Extract the (X, Y) coordinate from the center of the cell holding the provided text.  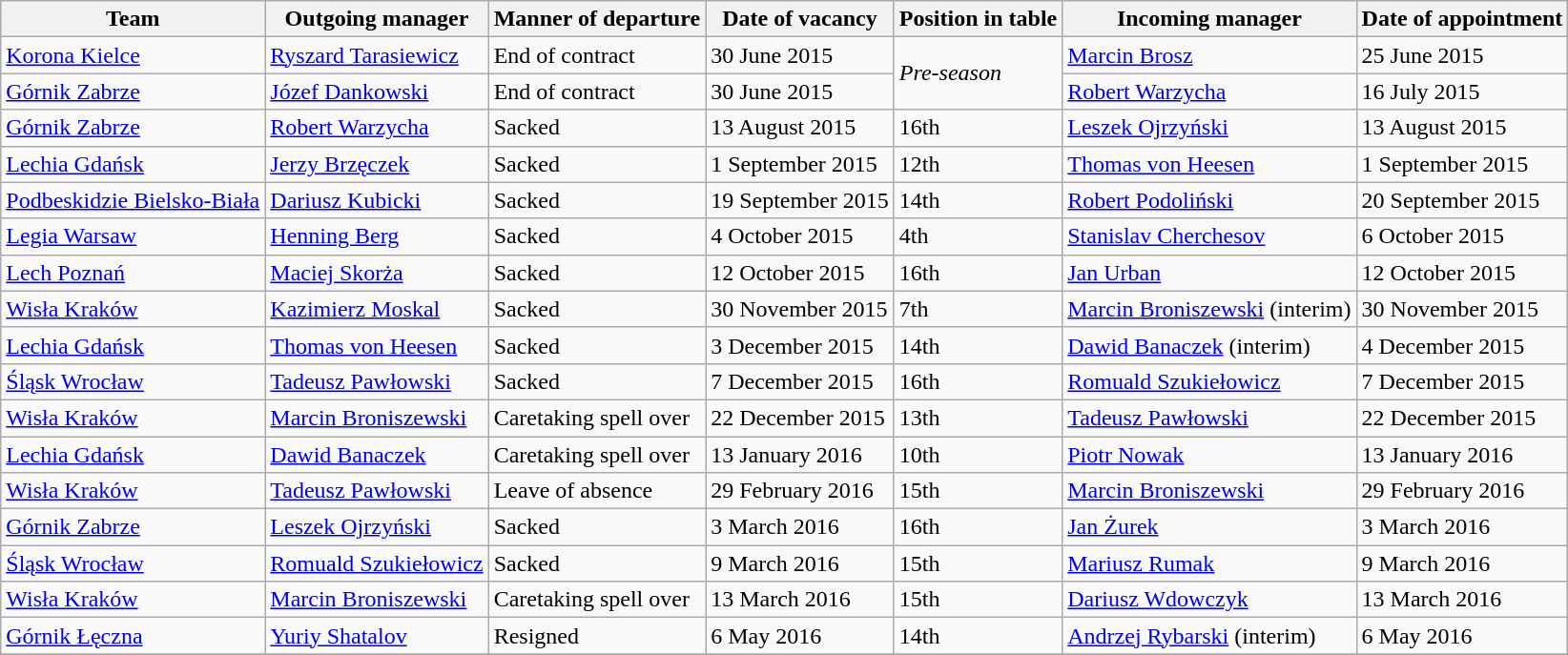
4 October 2015 (800, 236)
Dariusz Kubicki (377, 200)
4 December 2015 (1462, 345)
Mariusz Rumak (1209, 563)
Outgoing manager (377, 19)
Team (134, 19)
Manner of departure (597, 19)
Position in table (978, 19)
Piotr Nowak (1209, 455)
Legia Warsaw (134, 236)
Resigned (597, 636)
12th (978, 164)
Andrzej Rybarski (interim) (1209, 636)
Kazimierz Moskal (377, 309)
Date of vacancy (800, 19)
Dawid Banaczek (interim) (1209, 345)
Dawid Banaczek (377, 455)
Stanislav Cherchesov (1209, 236)
Józef Dankowski (377, 92)
Podbeskidzie Bielsko-Biała (134, 200)
Robert Podoliński (1209, 200)
4th (978, 236)
19 September 2015 (800, 200)
Date of appointment (1462, 19)
Jerzy Brzęczek (377, 164)
Marcin Brosz (1209, 55)
Lech Poznań (134, 273)
Górnik Łęczna (134, 636)
Dariusz Wdowczyk (1209, 600)
25 June 2015 (1462, 55)
Incoming manager (1209, 19)
Pre-season (978, 73)
Korona Kielce (134, 55)
10th (978, 455)
Leave of absence (597, 491)
Henning Berg (377, 236)
3 December 2015 (800, 345)
Jan Żurek (1209, 527)
6 October 2015 (1462, 236)
Yuriy Shatalov (377, 636)
Maciej Skorża (377, 273)
Jan Urban (1209, 273)
20 September 2015 (1462, 200)
Ryszard Tarasiewicz (377, 55)
Marcin Broniszewski (interim) (1209, 309)
7th (978, 309)
16 July 2015 (1462, 92)
13th (978, 418)
